For the text-containing cell, return its midpoint in (x, y) coordinate format. 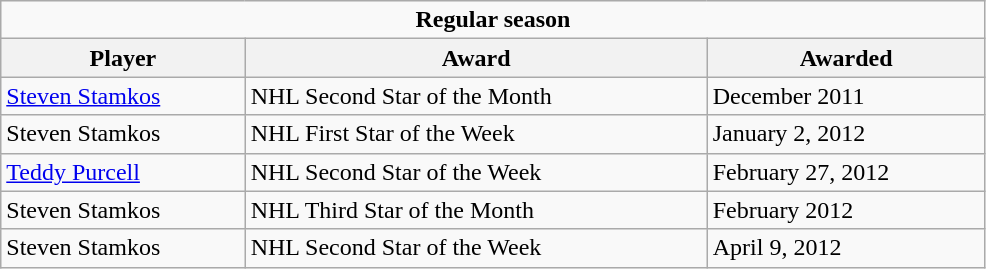
December 2011 (846, 96)
February 2012 (846, 210)
Player (123, 58)
Award (476, 58)
April 9, 2012 (846, 248)
Awarded (846, 58)
February 27, 2012 (846, 172)
January 2, 2012 (846, 134)
NHL First Star of the Week (476, 134)
NHL Second Star of the Month (476, 96)
NHL Third Star of the Month (476, 210)
Teddy Purcell (123, 172)
Regular season (493, 20)
